Capture the cell that displays the provided text and extract its [x, y] central coordinate. 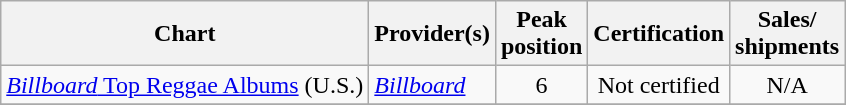
Provider(s) [432, 34]
Certification [659, 34]
Sales/shipments [788, 34]
6 [541, 85]
Not certified [659, 85]
Billboard Top Reggae Albums (U.S.) [185, 85]
Billboard [432, 85]
Peakposition [541, 34]
Chart [185, 34]
N/A [788, 85]
